Find where the given text appears and provide that cell's center as [x, y] coordinate. 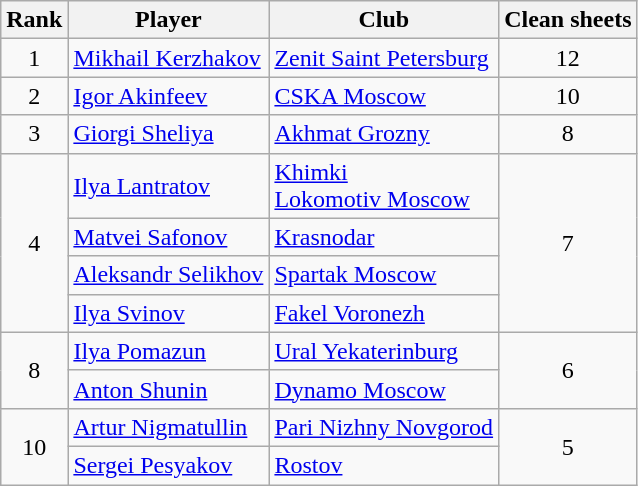
Clean sheets [568, 20]
3 [34, 134]
Player [168, 20]
Ilya Svinov [168, 313]
6 [568, 370]
Spartak Moscow [384, 275]
5 [568, 446]
Ilya Lantratov [168, 186]
Rostov [384, 465]
Zenit Saint Petersburg [384, 58]
Pari Nizhny Novgorod [384, 427]
Giorgi Sheliya [168, 134]
Rank [34, 20]
Ural Yekaterinburg [384, 351]
Ilya Pomazun [168, 351]
Dynamo Moscow [384, 389]
Akhmat Grozny [384, 134]
7 [568, 242]
Club [384, 20]
KhimkiLokomotiv Moscow [384, 186]
Anton Shunin [168, 389]
12 [568, 58]
Krasnodar [384, 237]
CSKA Moscow [384, 96]
Artur Nigmatullin [168, 427]
Sergei Pesyakov [168, 465]
Igor Akinfeev [168, 96]
4 [34, 242]
1 [34, 58]
Mikhail Kerzhakov [168, 58]
Fakel Voronezh [384, 313]
2 [34, 96]
Aleksandr Selikhov [168, 275]
Matvei Safonov [168, 237]
